Output the [X, Y] coordinate of the center of the cell containing the given text.  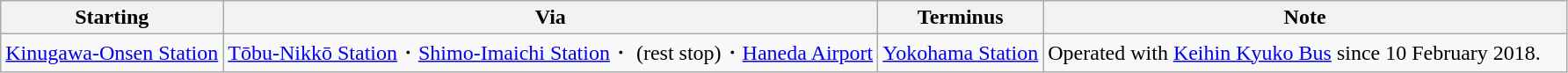
Yokohama Station [961, 53]
Starting [113, 18]
Note [1305, 18]
Via [550, 18]
Kinugawa-Onsen Station [113, 53]
Operated with Keihin Kyuko Bus since 10 February 2018. [1305, 53]
Terminus [961, 18]
Tōbu-Nikkō Station・Shimo-Imaichi Station・ (rest stop)・Haneda Airport [550, 53]
